Search for the cell housing the specified text and yield its [X, Y] center coordinate. 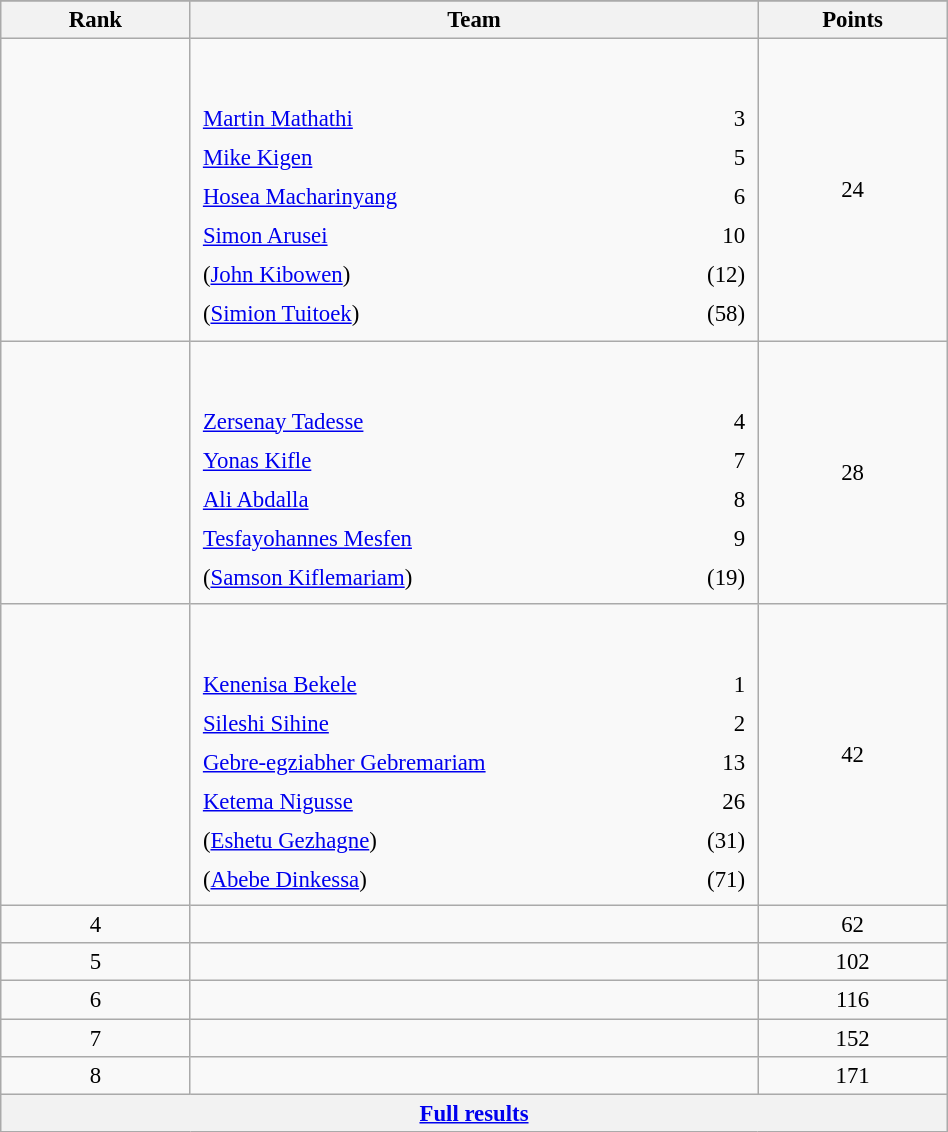
(Simion Tuitoek) [420, 314]
(Abebe Dinkessa) [434, 880]
Rank [96, 20]
(12) [698, 275]
3 [698, 119]
(71) [711, 880]
Points [852, 20]
171 [852, 1075]
Yonas Kifle [424, 460]
Full results [474, 1113]
1 [711, 684]
28 [852, 472]
2 [711, 723]
116 [852, 1000]
Zersenay Tadesse 4 Yonas Kifle 7 Ali Abdalla 8 Tesfayohannes Mesfen 9 (Samson Kiflemariam) (19) [474, 472]
(31) [711, 840]
102 [852, 963]
13 [711, 762]
Kenenisa Bekele [434, 684]
Gebre-egziabher Gebremariam [434, 762]
42 [852, 755]
(Eshetu Gezhagne) [434, 840]
Sileshi Sihine [434, 723]
(19) [700, 577]
Martin Mathathi [420, 119]
(58) [698, 314]
26 [711, 801]
24 [852, 190]
10 [698, 236]
Kenenisa Bekele 1 Sileshi Sihine 2 Gebre-egziabher Gebremariam 13 Ketema Nigusse 26 (Eshetu Gezhagne) (31) (Abebe Dinkessa) (71) [474, 755]
Simon Arusei [420, 236]
Martin Mathathi 3 Mike Kigen 5 Hosea Macharinyang 6 Simon Arusei 10 (John Kibowen) (12) (Simion Tuitoek) (58) [474, 190]
Team [474, 20]
(Samson Kiflemariam) [424, 577]
9 [700, 538]
Tesfayohannes Mesfen [424, 538]
Ali Abdalla [424, 499]
(John Kibowen) [420, 275]
152 [852, 1038]
Mike Kigen [420, 158]
Hosea Macharinyang [420, 197]
Ketema Nigusse [434, 801]
62 [852, 925]
Zersenay Tadesse [424, 421]
